Scan for the cell matching the given text and deliver its [X, Y] coordinate at center. 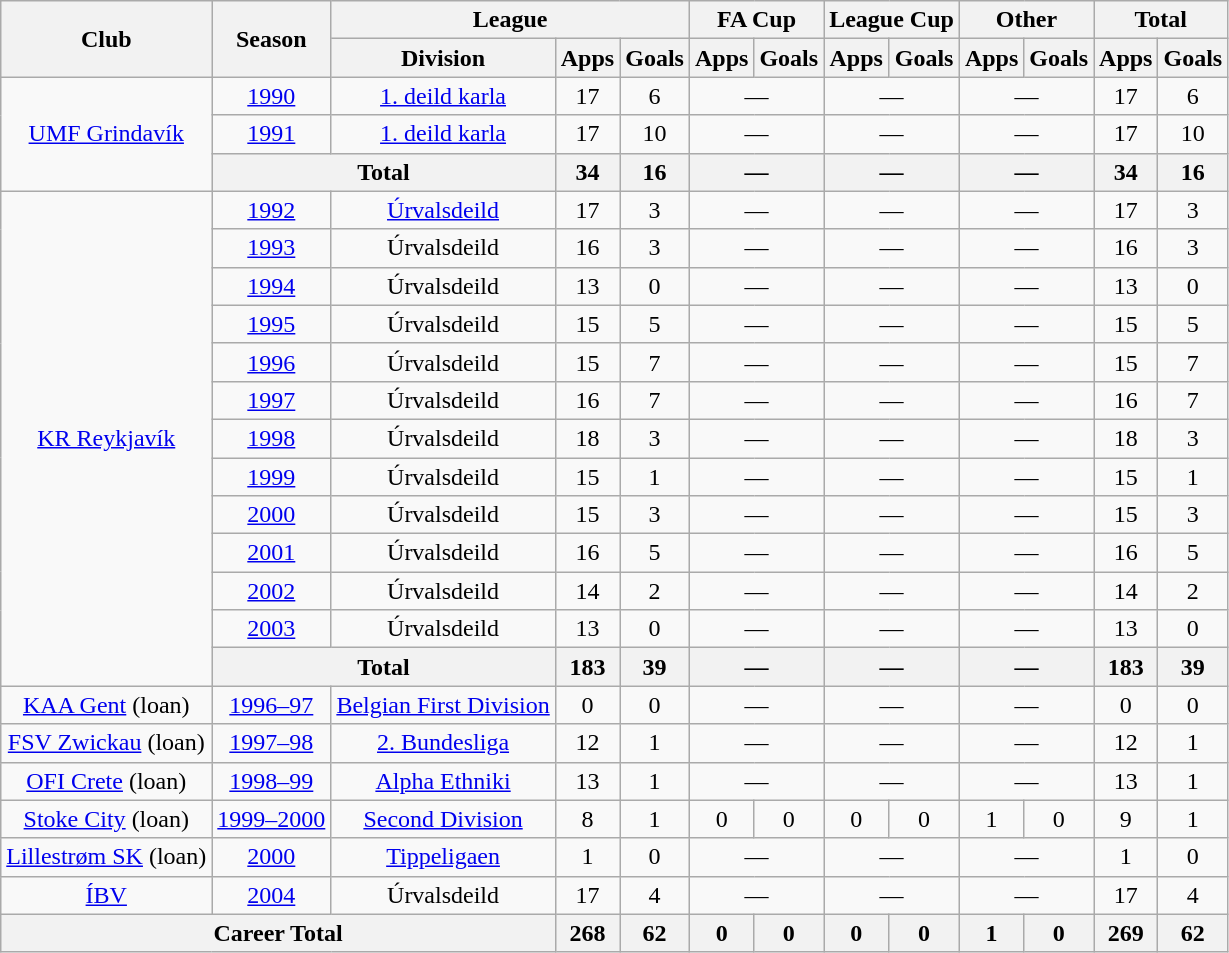
OFI Crete (loan) [106, 781]
2. Bundesliga [443, 743]
1996–97 [272, 705]
Alpha Ethniki [443, 781]
1999–2000 [272, 819]
FA Cup [756, 20]
KR Reykjavík [106, 438]
8 [587, 819]
1999 [272, 477]
269 [1126, 933]
1993 [272, 248]
2003 [272, 629]
Division [443, 58]
KAA Gent (loan) [106, 705]
FSV Zwickau (loan) [106, 743]
1997–98 [272, 743]
1990 [272, 96]
2004 [272, 895]
Career Total [278, 933]
1997 [272, 400]
Belgian First Division [443, 705]
Tippeligaen [443, 857]
League Cup [892, 20]
League [510, 20]
Club [106, 39]
Lillestrøm SK (loan) [106, 857]
Other [1026, 20]
1998–99 [272, 781]
2002 [272, 591]
Second Division [443, 819]
1998 [272, 438]
1992 [272, 210]
Stoke City (loan) [106, 819]
1995 [272, 324]
268 [587, 933]
ÍBV [106, 895]
2001 [272, 553]
9 [1126, 819]
1994 [272, 286]
UMF Grindavík [106, 134]
1996 [272, 362]
1991 [272, 134]
Season [272, 39]
